Scan for the cell matching the given text and deliver its (X, Y) coordinate at center. 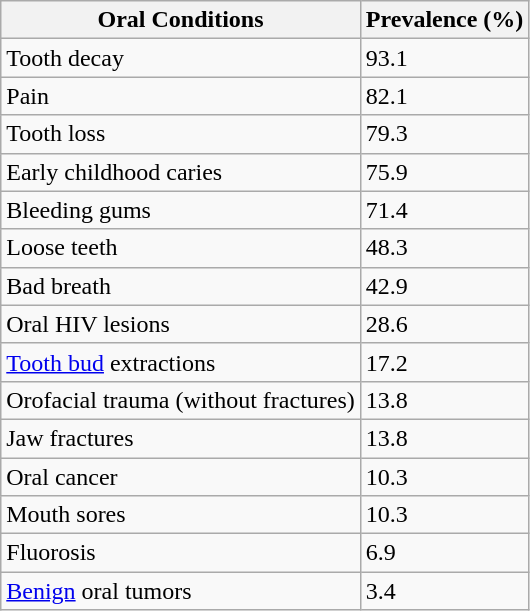
Loose teeth (181, 248)
Pain (181, 96)
Oral cancer (181, 477)
6.9 (444, 553)
3.4 (444, 591)
28.6 (444, 324)
Oral Conditions (181, 20)
Prevalence (%) (444, 20)
71.4 (444, 210)
Benign oral tumors (181, 591)
48.3 (444, 248)
Mouth sores (181, 515)
Early childhood caries (181, 172)
Bleeding gums (181, 210)
75.9 (444, 172)
Fluorosis (181, 553)
17.2 (444, 362)
Bad breath (181, 286)
79.3 (444, 134)
Jaw fractures (181, 438)
Tooth loss (181, 134)
93.1 (444, 58)
42.9 (444, 286)
82.1 (444, 96)
Tooth bud extractions (181, 362)
Orofacial trauma (without fractures) (181, 400)
Tooth decay (181, 58)
Oral HIV lesions (181, 324)
